From the cell containing the given text, extract its center point as (X, Y) coordinate. 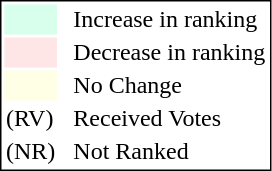
No Change (170, 85)
Not Ranked (170, 151)
(NR) (30, 151)
Decrease in ranking (170, 53)
(RV) (30, 119)
Increase in ranking (170, 19)
Received Votes (170, 119)
